Extract the [X, Y] coordinate from the center of the cell holding the provided text.  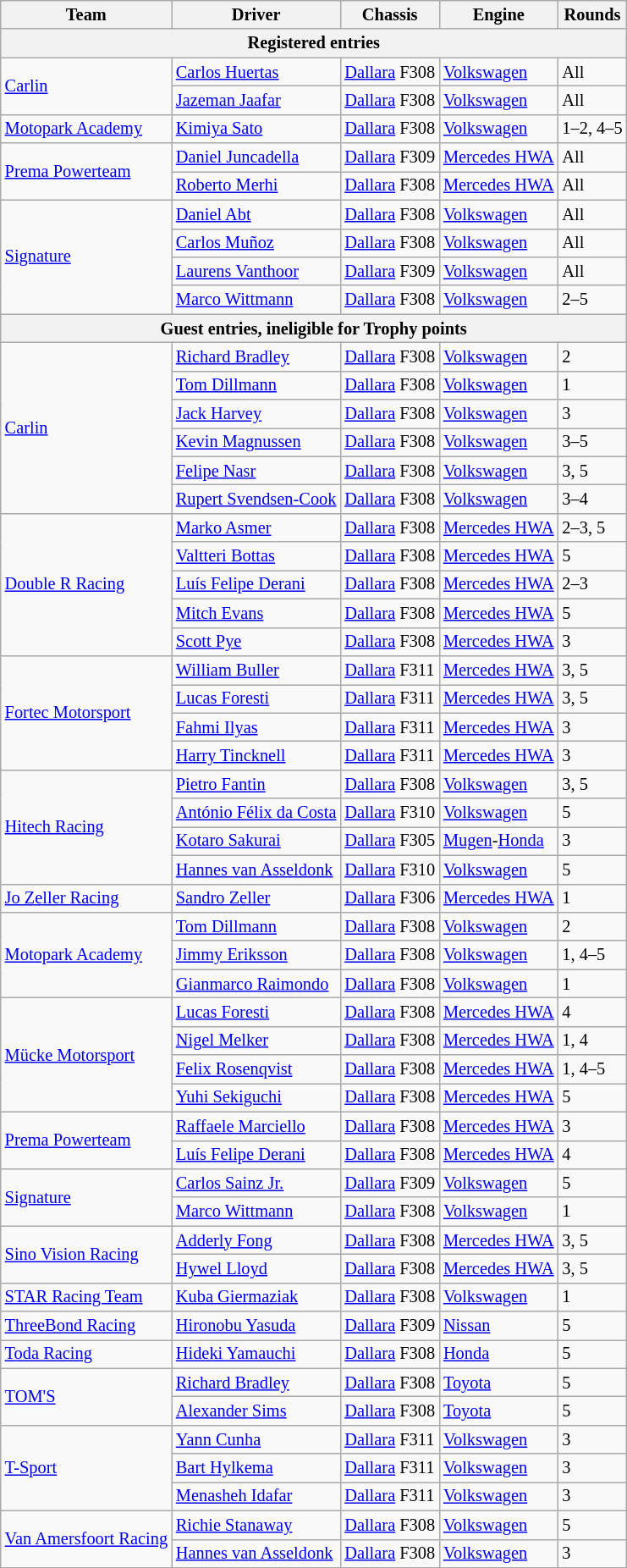
T-Sport [86, 1468]
Alexander Sims [256, 1411]
Harry Tincknell [256, 755]
Team [86, 14]
Adderly Fong [256, 1240]
Carlos Muñoz [256, 243]
Hironobu Yasuda [256, 1326]
STAR Racing Team [86, 1297]
TOM'S [86, 1397]
Carlos Huertas [256, 72]
Hywel Lloyd [256, 1268]
Daniel Juncadella [256, 157]
Fortec Motorsport [86, 713]
Hitech Racing [86, 826]
Jack Harvey [256, 414]
1, 4 [592, 1041]
William Buller [256, 670]
Gianmarco Raimondo [256, 984]
Pietro Fantin [256, 784]
3–4 [592, 499]
Yann Cunha [256, 1439]
ThreeBond Racing [86, 1326]
Yuhi Sekiguchi [256, 1097]
Bart Hylkema [256, 1468]
Fahmi Ilyas [256, 727]
Registered entries [314, 43]
Jazeman Jaafar [256, 100]
Mitch Evans [256, 613]
Jo Zeller Racing [86, 898]
2–3, 5 [592, 527]
Honda [498, 1354]
2–3 [592, 584]
Scott Pye [256, 642]
António Félix da Costa [256, 813]
Carlos Sainz Jr. [256, 1183]
Roberto Merhi [256, 185]
Driver [256, 14]
Chassis [389, 14]
Sino Vision Racing [86, 1255]
Kuba Giermaziak [256, 1297]
Sandro Zeller [256, 898]
Jimmy Eriksson [256, 955]
Mugen-Honda [498, 841]
Valtteri Bottas [256, 556]
Rupert Svendsen-Cook [256, 499]
Daniel Abt [256, 214]
Laurens Vanthoor [256, 271]
Guest entries, ineligible for Trophy points [314, 329]
Kevin Magnussen [256, 442]
Mücke Motorsport [86, 1055]
Felix Rosenqvist [256, 1069]
Menasheh Idafar [256, 1496]
2–5 [592, 300]
3–5 [592, 442]
Felipe Nasr [256, 471]
1–2, 4–5 [592, 129]
Raffaele Marciello [256, 1126]
Hideki Yamauchi [256, 1354]
Dallara F305 [389, 841]
Van Amersfoort Racing [86, 1539]
Toda Racing [86, 1354]
Rounds [592, 14]
Dallara F306 [389, 898]
Nissan [498, 1326]
Double R Racing [86, 584]
Richie Stanaway [256, 1525]
Marko Asmer [256, 527]
Kotaro Sakurai [256, 841]
Engine [498, 14]
Kimiya Sato [256, 129]
Nigel Melker [256, 1041]
